Return [x, y] of the center of cell containing provided text 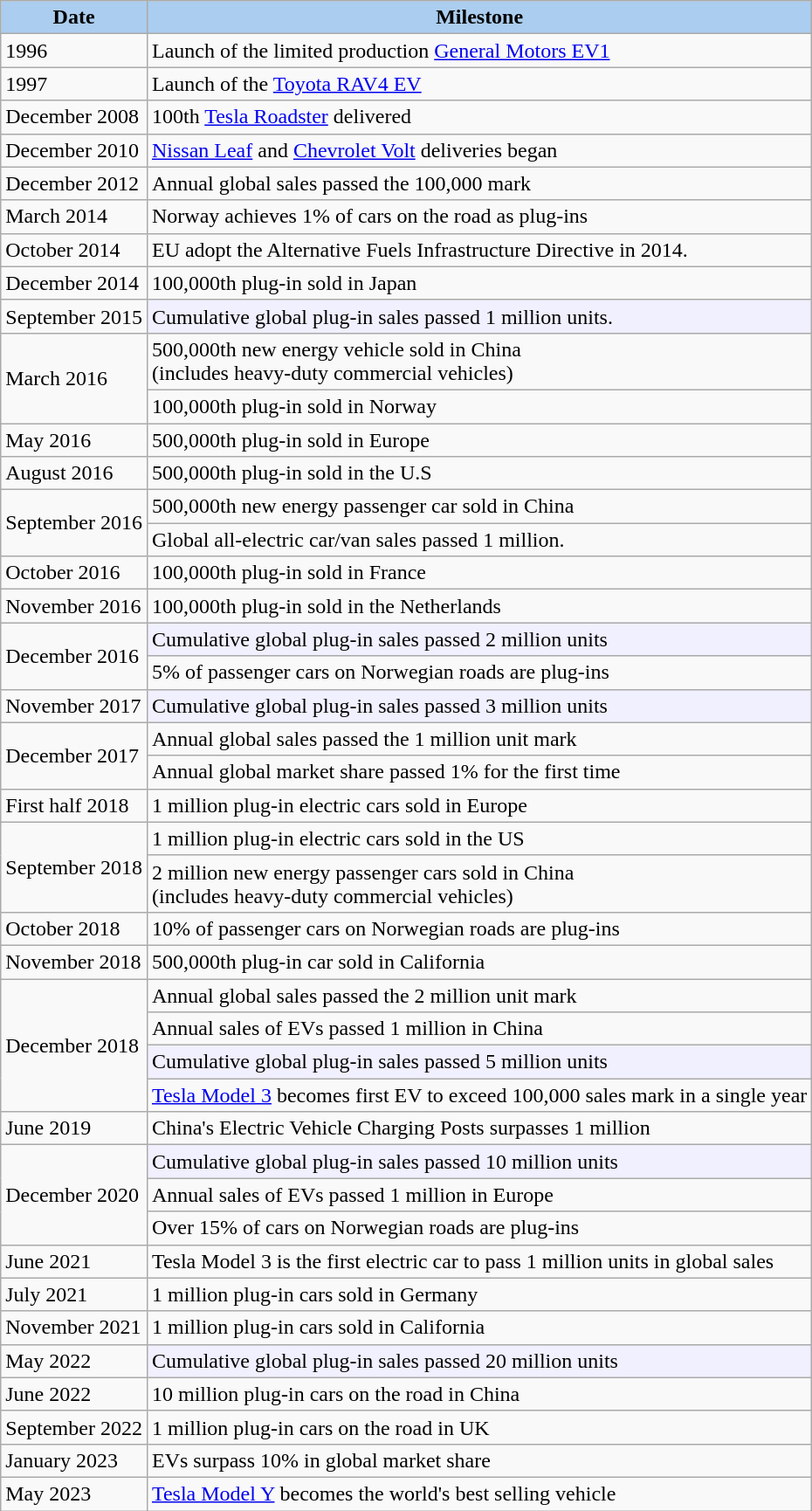
May 2022 [74, 1361]
10 million plug-in cars on the road in China [478, 1394]
March 2016 [74, 377]
September 2016 [74, 523]
Norway achieves 1% of cars on the road as plug-ins [478, 217]
1 million plug-in cars sold in Germany [478, 1294]
500,000th new energy passenger car sold in China [478, 507]
500,000th plug-in sold in Europe [478, 439]
Date [74, 17]
July 2021 [74, 1294]
Cumulative global plug-in sales passed 5 million units [478, 1062]
First half 2018 [74, 805]
December 2020 [74, 1195]
November 2016 [74, 606]
Annual global sales passed the 1 million unit mark [478, 739]
Cumulative global plug-in sales passed 3 million units [478, 706]
1 million plug-in electric cars sold in Europe [478, 805]
1 million plug-in cars on the road in UK [478, 1427]
December 2010 [74, 150]
September 2015 [74, 316]
December 2008 [74, 117]
December 2017 [74, 755]
November 2018 [74, 962]
June 2021 [74, 1261]
1 million plug-in electric cars sold in the US [478, 838]
Launch of the limited production General Motors EV1 [478, 51]
Over 15% of cars on Norwegian roads are plug-ins [478, 1228]
December 2012 [74, 183]
October 2016 [74, 573]
Cumulative global plug-in sales passed 2 million units [478, 639]
May 2016 [74, 439]
October 2018 [74, 928]
Cumulative global plug-in sales passed 20 million units [478, 1361]
September 2018 [74, 866]
December 2018 [74, 1045]
1997 [74, 84]
500,000th plug-in car sold in California [478, 962]
Nissan Leaf and Chevrolet Volt deliveries began [478, 150]
Milestone [478, 17]
10% of passenger cars on Norwegian roads are plug-ins [478, 928]
EU adopt the Alternative Fuels Infrastructure Directive in 2014. [478, 250]
Annual global sales passed the 100,000 mark [478, 183]
Annual global market share passed 1% for the first time [478, 772]
1996 [74, 51]
China's Electric Vehicle Charging Posts surpasses 1 million [478, 1128]
Annual global sales passed the 2 million unit mark [478, 995]
100,000th plug-in sold in Norway [478, 406]
100,000th plug-in sold in the Netherlands [478, 606]
100,000th plug-in sold in Japan [478, 283]
Annual sales of EVs passed 1 million in Europe [478, 1195]
March 2014 [74, 217]
November 2017 [74, 706]
5% of passenger cars on Norwegian roads are plug-ins [478, 673]
100,000th plug-in sold in France [478, 573]
Annual sales of EVs passed 1 million in China [478, 1029]
500,000th plug-in sold in the U.S [478, 473]
Cumulative global plug-in sales passed 1 million units. [478, 316]
June 2019 [74, 1128]
Launch of the Toyota RAV4 EV [478, 84]
EVs surpass 10% in global market share [478, 1460]
Cumulative global plug-in sales passed 10 million units [478, 1162]
Tesla Model Y becomes the world's best selling vehicle [478, 1494]
January 2023 [74, 1460]
2 million new energy passenger cars sold in China(includes heavy-duty commercial vehicles) [478, 884]
June 2022 [74, 1394]
Global all-electric car/van sales passed 1 million. [478, 540]
September 2022 [74, 1427]
100th Tesla Roadster delivered [478, 117]
1 million plug-in cars sold in California [478, 1328]
December 2014 [74, 283]
Tesla Model 3 becomes first EV to exceed 100,000 sales mark in a single year [478, 1095]
November 2021 [74, 1328]
August 2016 [74, 473]
December 2016 [74, 656]
500,000th new energy vehicle sold in China (includes heavy-duty commercial vehicles) [478, 362]
Tesla Model 3 is the first electric car to pass 1 million units in global sales [478, 1261]
May 2023 [74, 1494]
October 2014 [74, 250]
